Scan for the cell matching the given text and deliver its (x, y) coordinate at center. 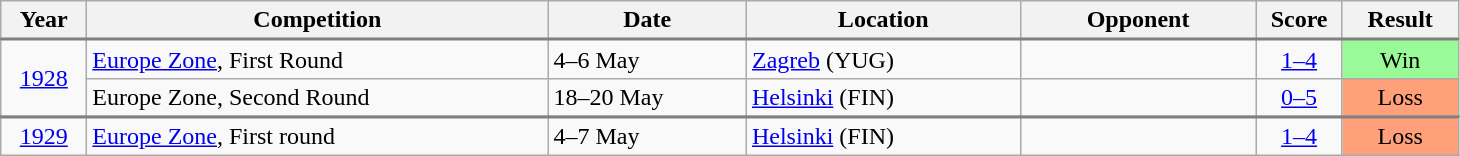
Win (1400, 60)
Europe Zone, Second Round (318, 97)
18–20 May (648, 97)
Score (1299, 20)
Competition (318, 20)
Zagreb (YUG) (883, 60)
Europe Zone, First Round (318, 60)
Year (44, 20)
Date (648, 20)
1928 (44, 78)
Opponent (1138, 20)
Result (1400, 20)
Europe Zone, First round (318, 136)
1929 (44, 136)
Location (883, 20)
0–5 (1299, 97)
4–6 May (648, 60)
4–7 May (648, 136)
